Provide the (X, Y) coordinate of the cell's center where the given text is located.  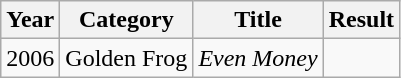
Golden Frog (126, 58)
Result (361, 20)
Title (258, 20)
Category (126, 20)
Even Money (258, 58)
Year (30, 20)
2006 (30, 58)
